From the cell containing the given text, extract its center point as [x, y] coordinate. 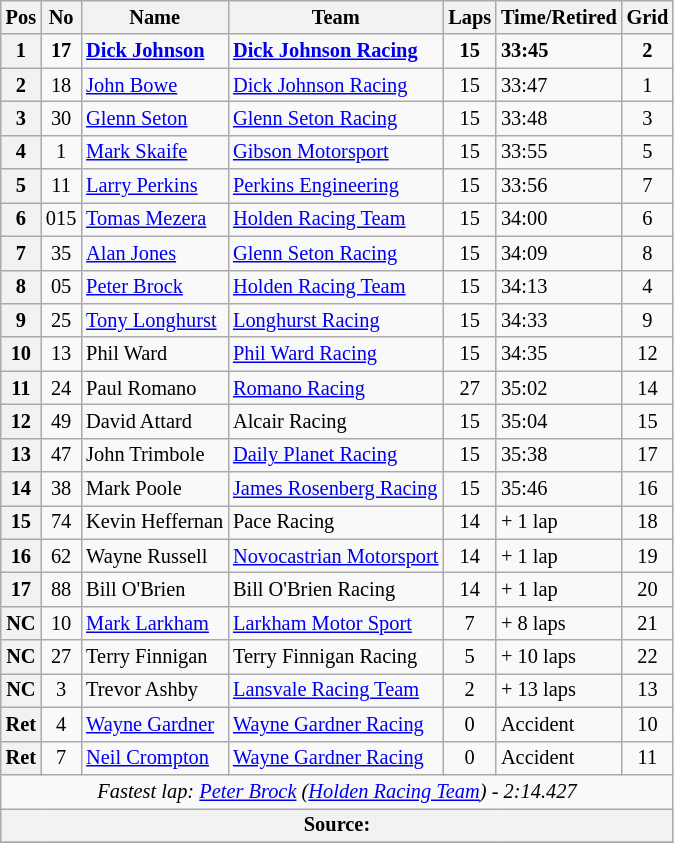
Pace Racing [336, 522]
Larkham Motor Sport [336, 623]
Tomas Mezera [154, 219]
Neil Crompton [154, 758]
Tony Longhurst [154, 320]
Fastest lap: Peter Brock (Holden Racing Team) - 2:14.427 [337, 791]
Gibson Motorsport [336, 152]
Mark Poole [154, 489]
Wayne Gardner [154, 724]
Source: [337, 825]
74 [61, 522]
Phil Ward [154, 354]
Team [336, 17]
34:09 [559, 253]
34:33 [559, 320]
Mark Skaife [154, 152]
David Attard [154, 421]
62 [61, 556]
015 [61, 219]
88 [61, 589]
Peter Brock [154, 287]
John Bowe [154, 85]
Novocastrian Motorsport [336, 556]
Name [154, 17]
21 [648, 623]
+ 10 laps [559, 657]
Alan Jones [154, 253]
Longhurst Racing [336, 320]
33:48 [559, 118]
Lansvale Racing Team [336, 690]
+ 13 laps [559, 690]
Trevor Ashby [154, 690]
33:56 [559, 186]
33:45 [559, 51]
Alcair Racing [336, 421]
Wayne Russell [154, 556]
Terry Finnigan Racing [336, 657]
25 [61, 320]
Perkins Engineering [336, 186]
34:35 [559, 354]
33:55 [559, 152]
35 [61, 253]
Glenn Seton [154, 118]
35:02 [559, 388]
Pos [21, 17]
20 [648, 589]
34:13 [559, 287]
Daily Planet Racing [336, 455]
35:04 [559, 421]
Phil Ward Racing [336, 354]
35:38 [559, 455]
Laps [470, 17]
38 [61, 489]
Romano Racing [336, 388]
33:47 [559, 85]
Kevin Heffernan [154, 522]
+ 8 laps [559, 623]
Dick Johnson [154, 51]
30 [61, 118]
49 [61, 421]
Larry Perkins [154, 186]
Paul Romano [154, 388]
47 [61, 455]
Time/Retired [559, 17]
Bill O'Brien [154, 589]
34:00 [559, 219]
24 [61, 388]
22 [648, 657]
05 [61, 287]
35:46 [559, 489]
Bill O'Brien Racing [336, 589]
No [61, 17]
Grid [648, 17]
James Rosenberg Racing [336, 489]
19 [648, 556]
John Trimbole [154, 455]
Mark Larkham [154, 623]
Terry Finnigan [154, 657]
